For the text-containing cell, return its midpoint in (X, Y) coordinate format. 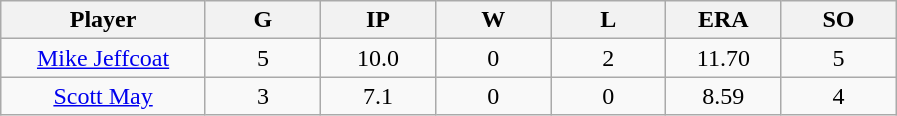
3 (262, 96)
W (494, 20)
8.59 (724, 96)
7.1 (378, 96)
ERA (724, 20)
10.0 (378, 58)
SO (838, 20)
Player (104, 20)
11.70 (724, 58)
2 (608, 58)
Scott May (104, 96)
IP (378, 20)
L (608, 20)
Mike Jeffcoat (104, 58)
4 (838, 96)
G (262, 20)
